Search for the cell housing the specified text and yield its [x, y] center coordinate. 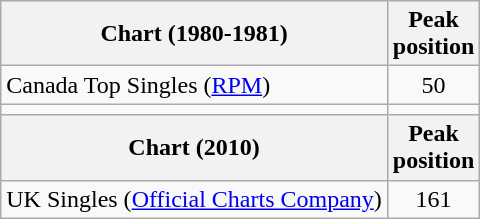
Chart (1980-1981) [194, 34]
Chart (2010) [194, 148]
Canada Top Singles (RPM) [194, 85]
UK Singles (Official Charts Company) [194, 199]
50 [433, 85]
161 [433, 199]
